Locate the cell with the specified text and output its [x, y] center coordinate. 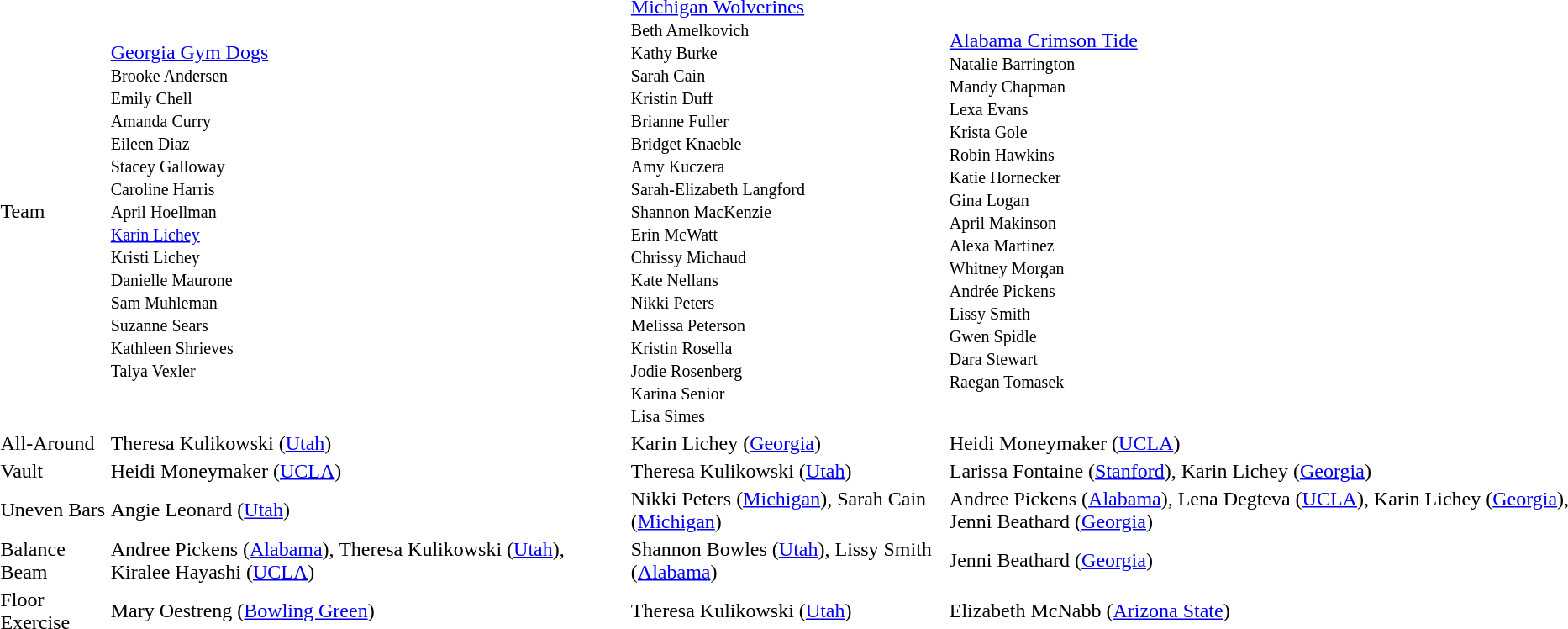
Heidi Moneymaker (UCLA) [368, 471]
Andree Pickens (Alabama), Theresa Kulikowski (Utah), Kiralee Hayashi (UCLA) [368, 560]
Shannon Bowles (Utah), Lissy Smith (Alabama) [787, 560]
Nikki Peters (Michigan), Sarah Cain (Michigan) [787, 510]
Angie Leonard (Utah) [368, 510]
Karin Lichey (Georgia) [787, 443]
